Return [X, Y] of the center of cell containing provided text 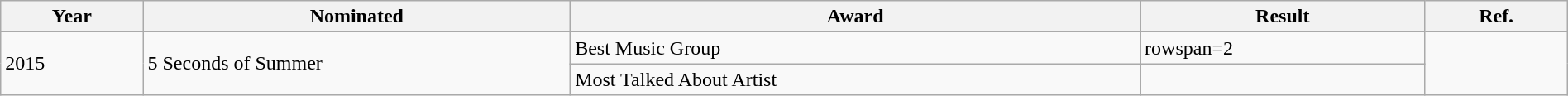
Award [855, 17]
Most Talked About Artist [855, 79]
2015 [72, 64]
5 Seconds of Summer [357, 64]
Nominated [357, 17]
rowspan=2 [1283, 48]
Year [72, 17]
Result [1283, 17]
Best Music Group [855, 48]
Ref. [1496, 17]
